For the text-containing cell, return its midpoint in (X, Y) coordinate format. 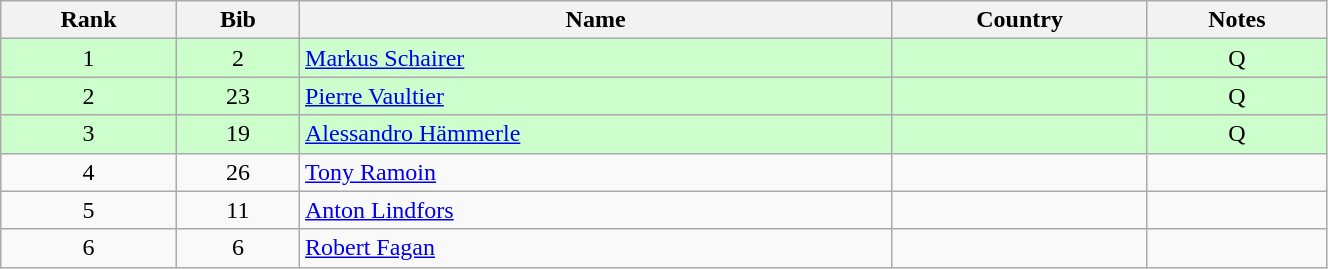
Robert Fagan (596, 248)
5 (89, 210)
11 (238, 210)
Tony Ramoin (596, 172)
Rank (89, 20)
4 (89, 172)
Notes (1236, 20)
Country (1020, 20)
23 (238, 96)
Bib (238, 20)
1 (89, 58)
26 (238, 172)
Markus Schairer (596, 58)
Name (596, 20)
Pierre Vaultier (596, 96)
Anton Lindfors (596, 210)
3 (89, 134)
19 (238, 134)
Alessandro Hämmerle (596, 134)
